Identify which cell holds the provided text, then report its (X, Y) central coordinate. 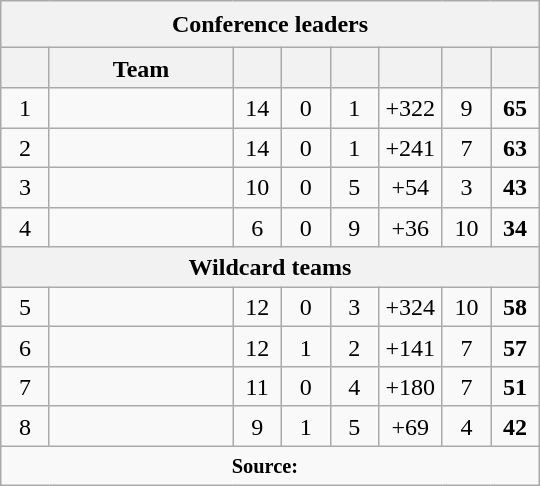
8 (26, 426)
+54 (411, 187)
43 (516, 187)
Source: (270, 465)
11 (258, 387)
+241 (411, 148)
63 (516, 148)
51 (516, 387)
Wildcard teams (270, 267)
+322 (411, 108)
+69 (411, 426)
42 (516, 426)
34 (516, 227)
+180 (411, 387)
+141 (411, 347)
+36 (411, 227)
Conference leaders (270, 24)
+324 (411, 307)
Team (141, 68)
65 (516, 108)
58 (516, 307)
57 (516, 347)
